Return [X, Y] of the center of cell containing provided text 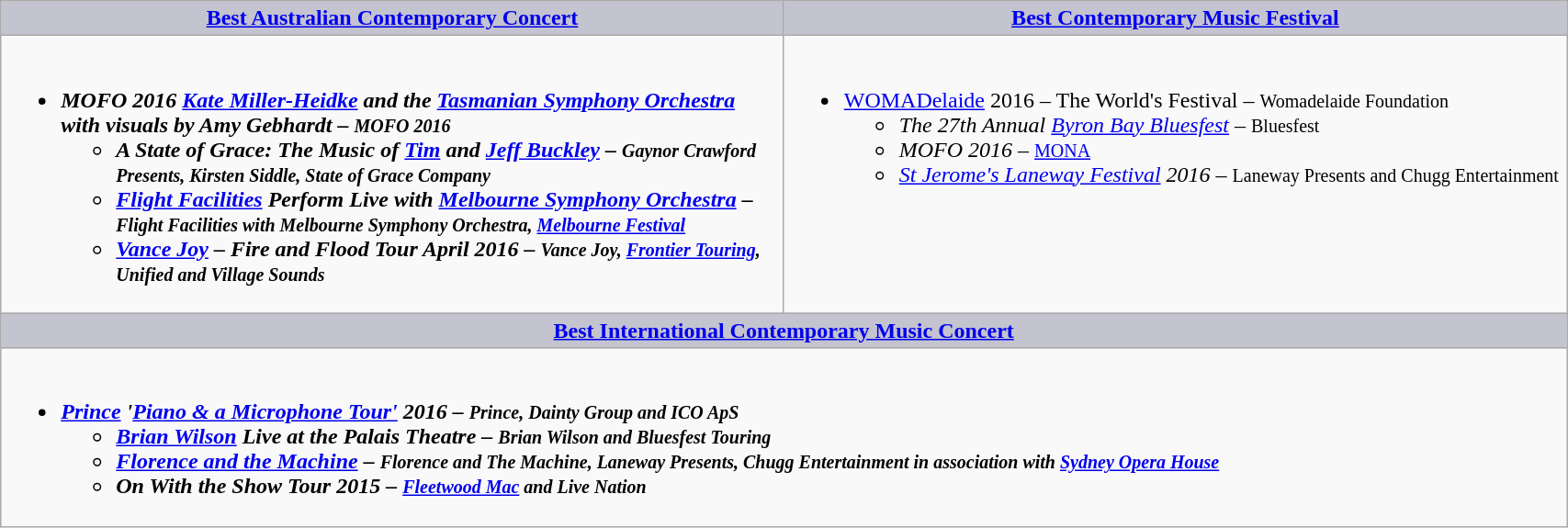
Best Australian Contemporary Concert [392, 18]
Best International Contemporary Music Concert [784, 331]
Best Contemporary Music Festival [1175, 18]
